Extract the (x, y) coordinate from the center of the cell holding the provided text.  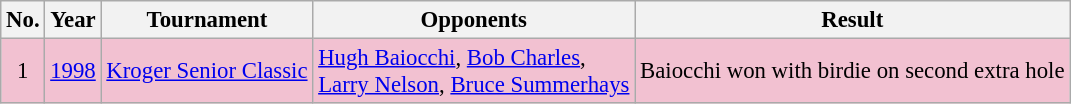
Hugh Baiocchi, Bob Charles, Larry Nelson, Bruce Summerhays (474, 72)
Kroger Senior Classic (207, 72)
Result (852, 20)
Tournament (207, 20)
Year (73, 20)
1998 (73, 72)
Opponents (474, 20)
1 (23, 72)
No. (23, 20)
Baiocchi won with birdie on second extra hole (852, 72)
